Return [x, y] of the center of cell containing provided text 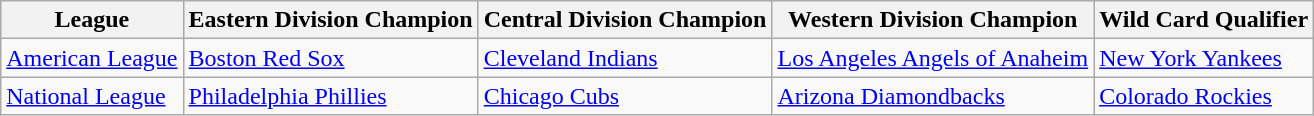
Eastern Division Champion [330, 20]
Los Angeles Angels of Anaheim [933, 58]
League [92, 20]
Arizona Diamondbacks [933, 96]
New York Yankees [1204, 58]
Western Division Champion [933, 20]
Boston Red Sox [330, 58]
Philadelphia Phillies [330, 96]
Wild Card Qualifier [1204, 20]
Chicago Cubs [625, 96]
National League [92, 96]
Central Division Champion [625, 20]
Cleveland Indians [625, 58]
American League [92, 58]
Colorado Rockies [1204, 96]
